For the text-containing cell, return its midpoint in (X, Y) coordinate format. 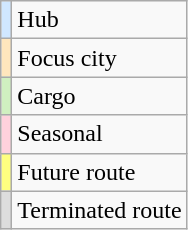
Hub (100, 20)
Terminated route (100, 210)
Seasonal (100, 134)
Cargo (100, 96)
Focus city (100, 58)
Future route (100, 172)
